Provide the [x, y] coordinate of the cell's center where the given text is located.  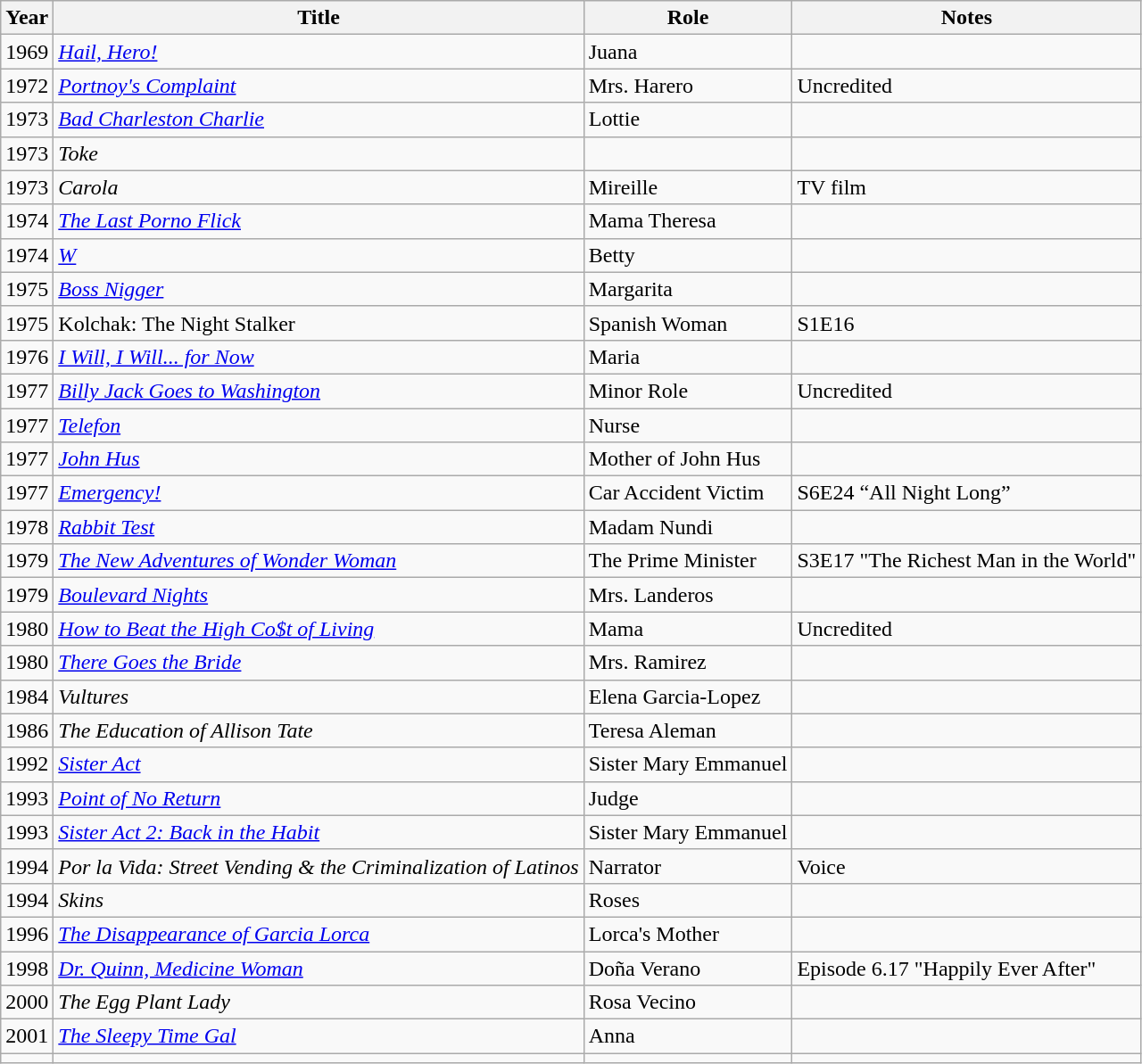
2000 [27, 1002]
Margarita [688, 289]
Minor Role [688, 391]
Judge [688, 798]
Emergency! [319, 493]
How to Beat the High Co$t of Living [319, 629]
1986 [27, 730]
The Prime Minister [688, 561]
Juana [688, 52]
I Will, I Will... for Now [319, 357]
Spanish Woman [688, 323]
Teresa Aleman [688, 730]
Role [688, 18]
The Egg Plant Lady [319, 1002]
Toke [319, 153]
Bad Charleston Charlie [319, 120]
Title [319, 18]
Dr. Quinn, Medicine Woman [319, 968]
Roses [688, 900]
S1E16 [967, 323]
Rosa Vecino [688, 1002]
The Education of Allison Tate [319, 730]
Skins [319, 900]
1996 [27, 934]
Year [27, 18]
Boss Nigger [319, 289]
The Disappearance of Garcia Lorca [319, 934]
Mrs. Landeros [688, 595]
Hail, Hero! [319, 52]
S6E24 “All Night Long” [967, 493]
TV film [967, 187]
2001 [27, 1036]
Episode 6.17 "Happily Ever After" [967, 968]
1976 [27, 357]
1978 [27, 527]
Madam Nundi [688, 527]
Por la Vida: Street Vending & the Criminalization of Latinos [319, 866]
1984 [27, 697]
S3E17 "The Richest Man in the World" [967, 561]
Sister Act [319, 764]
The Last Porno Flick [319, 221]
1992 [27, 764]
1972 [27, 86]
Mama [688, 629]
Rabbit Test [319, 527]
Narrator [688, 866]
Portnoy's Complaint [319, 86]
Betty [688, 255]
Notes [967, 18]
Mrs. Harero [688, 86]
Mama Theresa [688, 221]
Nurse [688, 425]
Billy Jack Goes to Washington [319, 391]
Kolchak: The Night Stalker [319, 323]
1969 [27, 52]
John Hus [319, 459]
The Sleepy Time Gal [319, 1036]
Point of No Return [319, 798]
Mrs. Ramirez [688, 663]
Anna [688, 1036]
W [319, 255]
Vultures [319, 697]
Mother of John Hus [688, 459]
Doña Verano [688, 968]
Maria [688, 357]
Lorca's Mother [688, 934]
There Goes the Bride [319, 663]
Sister Act 2: Back in the Habit [319, 832]
Boulevard Nights [319, 595]
1998 [27, 968]
Elena Garcia-Lopez [688, 697]
Lottie [688, 120]
Carola [319, 187]
Telefon [319, 425]
Car Accident Victim [688, 493]
Voice [967, 866]
Mireille [688, 187]
The New Adventures of Wonder Woman [319, 561]
